Pinpoint the cell where the given text exists, returning its (X, Y) midpoint coordinate. 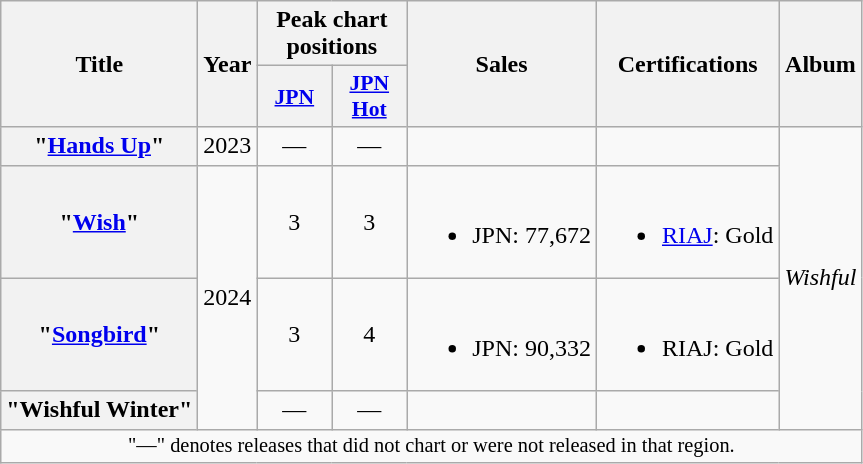
JPN: 90,332 (502, 334)
Title (100, 64)
"Hands Up" (100, 146)
2024 (228, 297)
Certifications (687, 64)
4 (370, 334)
JPN: 77,672 (502, 222)
"Wishful Winter" (100, 410)
Wishful (820, 278)
Sales (502, 64)
JPNHot (370, 96)
"Wish" (100, 222)
Peak chart positions (332, 34)
"—" denotes releases that did not chart or were not released in that region. (432, 446)
"Songbird" (100, 334)
JPN (294, 96)
Album (820, 64)
Year (228, 64)
2023 (228, 146)
